Pinpoint the cell where the given text exists, returning its (x, y) midpoint coordinate. 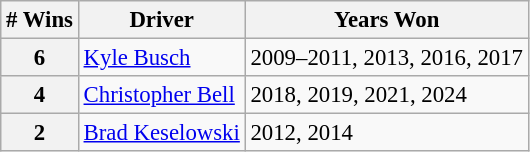
2012, 2014 (386, 133)
4 (40, 95)
Kyle Busch (162, 58)
2 (40, 133)
2018, 2019, 2021, 2024 (386, 95)
Driver (162, 20)
Christopher Bell (162, 95)
2009–2011, 2013, 2016, 2017 (386, 58)
# Wins (40, 20)
Years Won (386, 20)
6 (40, 58)
Brad Keselowski (162, 133)
